Output the [x, y] coordinate of the center of the cell containing the given text.  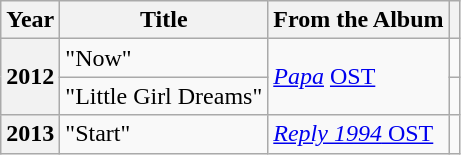
From the Album [358, 20]
Papa OST [358, 77]
"Start" [164, 134]
"Now" [164, 58]
"Little Girl Dreams" [164, 96]
Reply 1994 OST [358, 134]
2012 [30, 77]
Year [30, 20]
2013 [30, 134]
Title [164, 20]
